From the cell containing the given text, extract its center point as (x, y) coordinate. 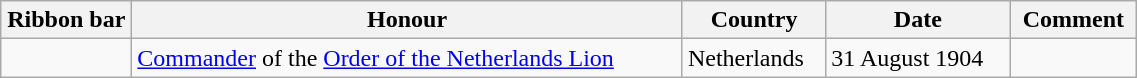
Honour (408, 20)
Comment (1074, 20)
Commander of the Order of the Netherlands Lion (408, 58)
31 August 1904 (918, 58)
Country (754, 20)
Date (918, 20)
Ribbon bar (66, 20)
Netherlands (754, 58)
